Pinpoint the cell where the given text exists, returning its [X, Y] midpoint coordinate. 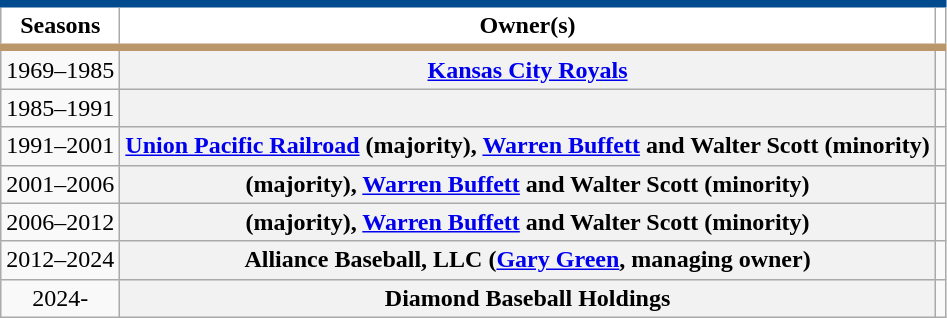
Alliance Baseball, LLC (Gary Green, managing owner) [528, 260]
Kansas City Royals [528, 68]
2024- [60, 298]
Seasons [60, 26]
1991–2001 [60, 146]
Union Pacific Railroad (majority), Warren Buffett and Walter Scott (minority) [528, 146]
2012–2024 [60, 260]
1985–1991 [60, 108]
2006–2012 [60, 222]
Diamond Baseball Holdings [528, 298]
Owner(s) [528, 26]
2001–2006 [60, 184]
1969–1985 [60, 68]
